Scan for the cell matching the given text and deliver its (X, Y) coordinate at center. 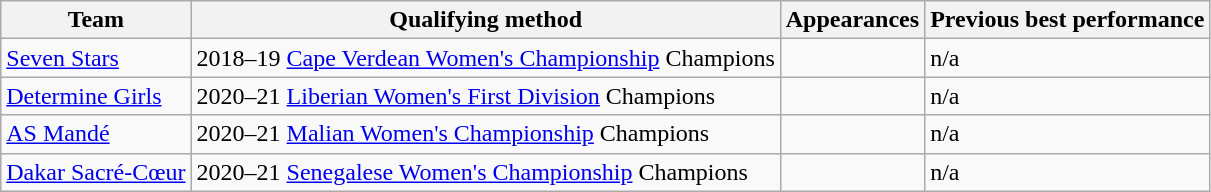
AS Mandé (96, 134)
2020–21 Malian Women's Championship Champions (486, 134)
Dakar Sacré-Cœur (96, 172)
Previous best performance (1068, 20)
Seven Stars (96, 58)
Determine Girls (96, 96)
Appearances (852, 20)
Qualifying method (486, 20)
2020–21 Liberian Women's First Division Champions (486, 96)
2020–21 Senegalese Women's Championship Champions (486, 172)
2018–19 Cape Verdean Women's Championship Champions (486, 58)
Team (96, 20)
